Output the (x, y) coordinate of the center of the cell containing the given text.  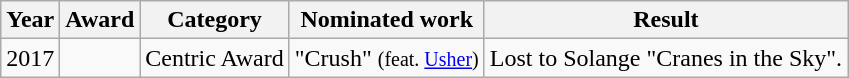
Category (214, 20)
"Crush" (feat. Usher) (386, 58)
2017 (30, 58)
Result (666, 20)
Year (30, 20)
Award (100, 20)
Nominated work (386, 20)
Centric Award (214, 58)
Lost to Solange "Cranes in the Sky". (666, 58)
